Provide the (x, y) coordinate of the cell's center where the given text is located.  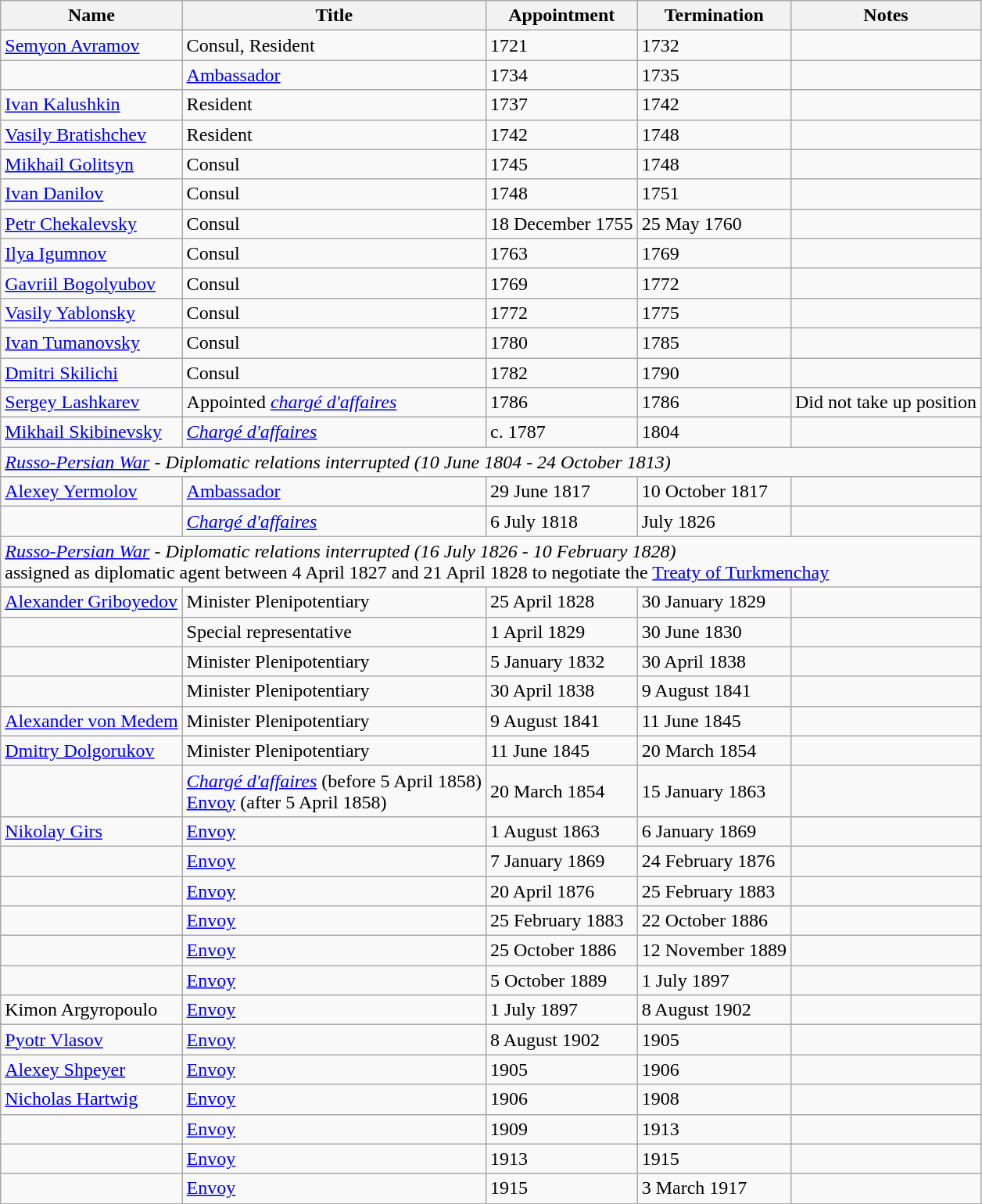
5 January 1832 (561, 661)
Nikolay Girs (91, 831)
1909 (561, 1129)
1734 (561, 75)
1721 (561, 45)
25 April 1828 (561, 602)
1782 (561, 373)
c. 1787 (561, 432)
20 April 1876 (561, 890)
Russo-Persian War - Diplomatic relations interrupted (10 June 1804 - 24 October 1813) (491, 462)
15 January 1863 (714, 791)
Kimon Argyropoulo (91, 1010)
Gavriil Bogolyubov (91, 283)
1737 (561, 105)
1745 (561, 164)
Dmitry Dolgorukov (91, 751)
1780 (561, 342)
Title (334, 16)
5 October 1889 (561, 980)
Did not take up position (885, 403)
Pyotr Vlasov (91, 1040)
1 August 1863 (561, 831)
1790 (714, 373)
24 February 1876 (714, 861)
30 January 1829 (714, 602)
1775 (714, 313)
Mikhail Golitsyn (91, 164)
18 December 1755 (561, 224)
Nicholas Hartwig (91, 1099)
Appointment (561, 16)
25 October 1886 (561, 951)
30 June 1830 (714, 632)
1763 (561, 253)
1732 (714, 45)
Alexey Yermolov (91, 492)
Mikhail Skibinevsky (91, 432)
Ivan Danilov (91, 194)
Special representative (334, 632)
Notes (885, 16)
Appointed chargé d'affaires (334, 403)
Alexey Shpeyer (91, 1070)
Termination (714, 16)
25 May 1760 (714, 224)
1 April 1829 (561, 632)
7 January 1869 (561, 861)
Ivan Tumanovsky (91, 342)
Vasily Yablonsky (91, 313)
6 July 1818 (561, 521)
Alexander Griboyedov (91, 602)
Consul, Resident (334, 45)
Petr Chekalevsky (91, 224)
1908 (714, 1099)
Semyon Avramov (91, 45)
Sergey Lashkarev (91, 403)
1735 (714, 75)
Ilya Igumnov (91, 253)
Vasily Bratishchev (91, 134)
6 January 1869 (714, 831)
1751 (714, 194)
July 1826 (714, 521)
29 June 1817 (561, 492)
1804 (714, 432)
Chargé d'affaires (before 5 April 1858)Envoy (after 5 April 1858) (334, 791)
Dmitri Skilichi (91, 373)
1785 (714, 342)
12 November 1889 (714, 951)
Name (91, 16)
10 October 1817 (714, 492)
22 October 1886 (714, 921)
Alexander von Medem (91, 721)
3 March 1917 (714, 1188)
Ivan Kalushkin (91, 105)
